Extract the [x, y] coordinate from the center of the cell holding the provided text.  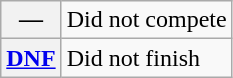
Did not finish [146, 58]
— [31, 20]
Did not compete [146, 20]
DNF [31, 58]
